Search for the cell housing the specified text and yield its (x, y) center coordinate. 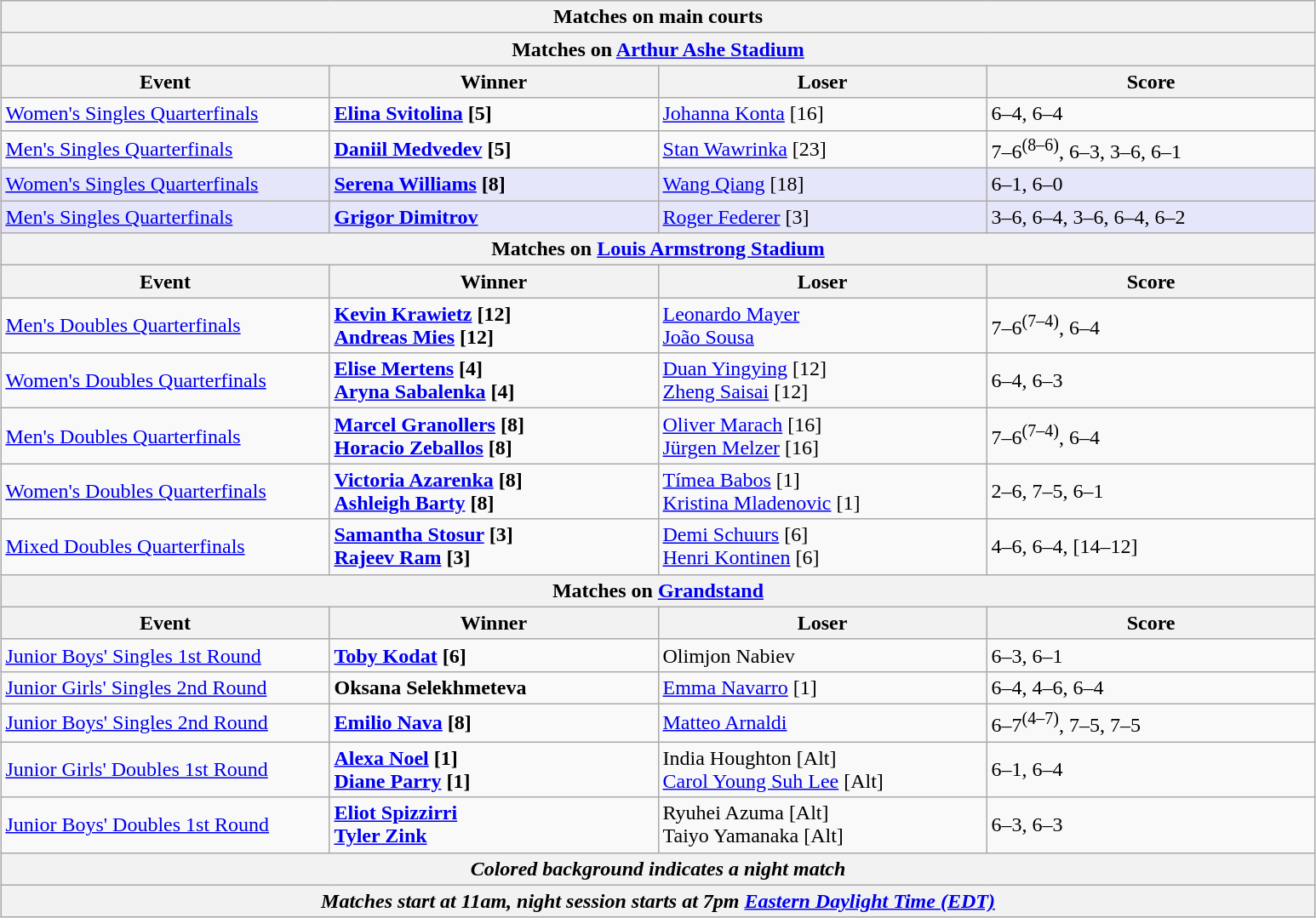
4–6, 6–4, [14–12] (1151, 546)
6–3, 6–3 (1151, 825)
Marcel Granollers [8] Horacio Zeballos [8] (494, 436)
Samantha Stosur [3] Rajeev Ram [3] (494, 546)
Elina Svitolina [5] (494, 114)
Toby Kodat [6] (494, 655)
Matches on main courts (658, 17)
Johanna Konta [16] (822, 114)
Matches start at 11am, night session starts at 7pm Eastern Daylight Time (EDT) (658, 901)
Junior Boys' Singles 1st Round (165, 655)
Demi Schuurs [6] Henri Kontinen [6] (822, 546)
Eliot Spizzirri Tyler Zink (494, 825)
Oksana Selekhmeteva (494, 687)
Mixed Doubles Quarterfinals (165, 546)
Wang Qiang [18] (822, 185)
Olimjon Nabiev (822, 655)
Junior Girls' Doubles 1st Round (165, 769)
Junior Girls' Singles 2nd Round (165, 687)
Daniil Medvedev [5] (494, 150)
Alexa Noel [1] Diane Parry [1] (494, 769)
Matches on Louis Armstrong Stadium (658, 249)
Junior Boys' Doubles 1st Round (165, 825)
Roger Federer [3] (822, 217)
Leonardo Mayer João Sousa (822, 325)
6–4, 6–4 (1151, 114)
6–1, 6–4 (1151, 769)
Victoria Azarenka [8] Ashleigh Barty [8] (494, 492)
7–6(8–6), 6–3, 3–6, 6–1 (1151, 150)
6–7(4–7), 7–5, 7–5 (1151, 723)
Duan Yingying [12] Zheng Saisai [12] (822, 381)
Junior Boys' Singles 2nd Round (165, 723)
Matches on Grandstand (658, 590)
Ryuhei Azuma [Alt] Taiyo Yamanaka [Alt] (822, 825)
Stan Wawrinka [23] (822, 150)
Elise Mertens [4] Aryna Sabalenka [4] (494, 381)
Grigor Dimitrov (494, 217)
Oliver Marach [16] Jürgen Melzer [16] (822, 436)
6–4, 6–3 (1151, 381)
Serena Williams [8] (494, 185)
Kevin Krawietz [12] Andreas Mies [12] (494, 325)
Colored background indicates a night match (658, 869)
6–4, 4–6, 6–4 (1151, 687)
6–1, 6–0 (1151, 185)
2–6, 7–5, 6–1 (1151, 492)
Emilio Nava [8] (494, 723)
Emma Navarro [1] (822, 687)
6–3, 6–1 (1151, 655)
3–6, 6–4, 3–6, 6–4, 6–2 (1151, 217)
Matteo Arnaldi (822, 723)
India Houghton [Alt] Carol Young Suh Lee [Alt] (822, 769)
Tímea Babos [1] Kristina Mladenovic [1] (822, 492)
Matches on Arthur Ashe Stadium (658, 49)
